Determine the (X, Y) coordinate at the center of the cell enclosing the given text.  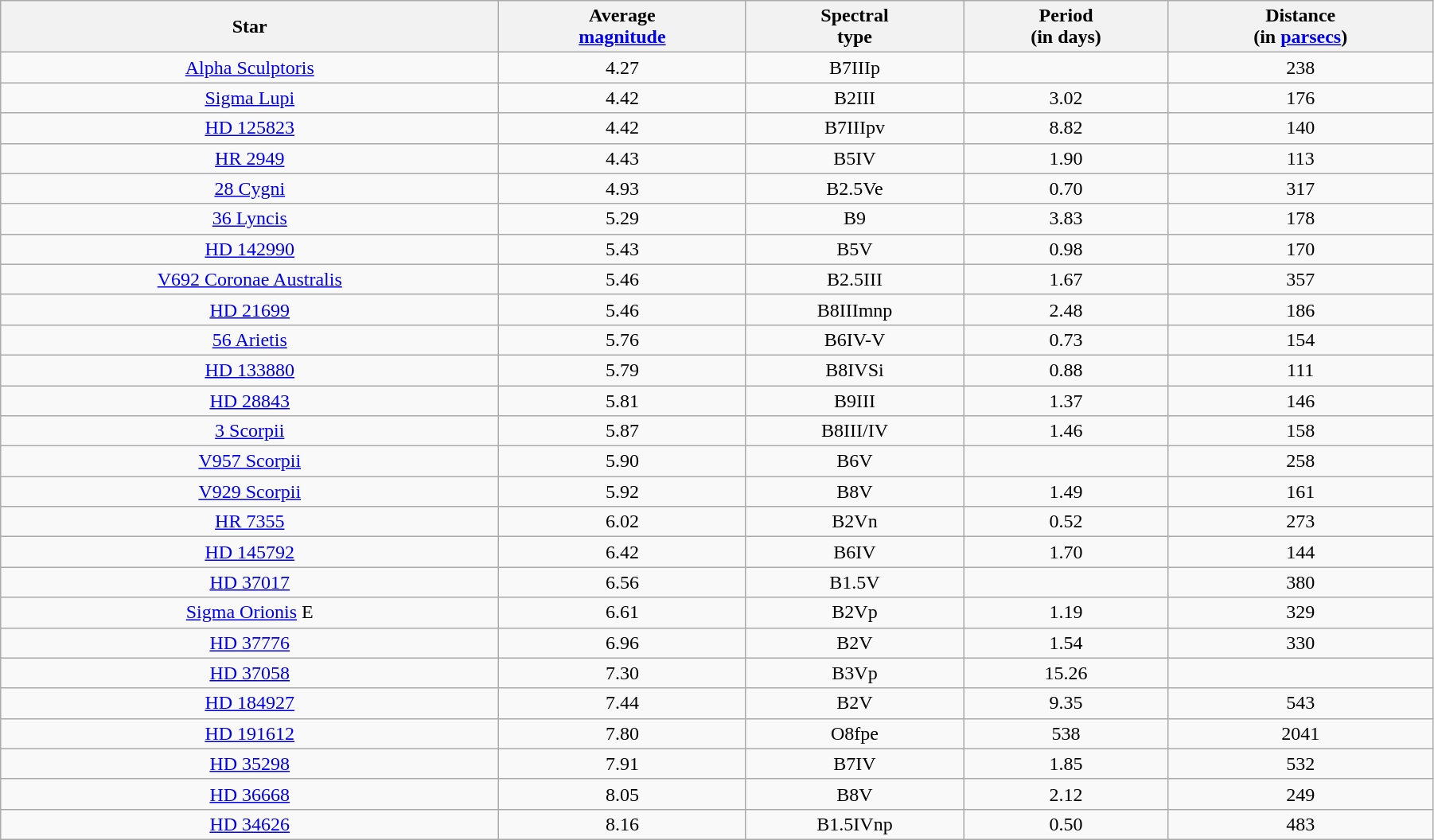
176 (1300, 98)
154 (1300, 340)
6.42 (622, 552)
6.56 (622, 582)
Sigma Lupi (250, 98)
186 (1300, 309)
2041 (1300, 733)
B5V (855, 249)
7.91 (622, 764)
HD 21699 (250, 309)
B2.5Ve (855, 189)
9.35 (1066, 703)
HD 191612 (250, 733)
0.50 (1066, 824)
HD 37058 (250, 673)
3.83 (1066, 219)
B3Vp (855, 673)
O8fpe (855, 733)
1.19 (1066, 612)
B6V (855, 461)
2.12 (1066, 794)
Spectraltype (855, 27)
532 (1300, 764)
HR 7355 (250, 522)
3.02 (1066, 98)
HD 28843 (250, 400)
B2.5III (855, 279)
329 (1300, 612)
146 (1300, 400)
B1.5V (855, 582)
HD 35298 (250, 764)
HR 2949 (250, 158)
483 (1300, 824)
1.85 (1066, 764)
1.67 (1066, 279)
Distance(in parsecs) (1300, 27)
1.70 (1066, 552)
330 (1300, 643)
5.79 (622, 370)
158 (1300, 431)
1.54 (1066, 643)
5.29 (622, 219)
4.93 (622, 189)
8.05 (622, 794)
B6IV-V (855, 340)
Star (250, 27)
2.48 (1066, 309)
HD 36668 (250, 794)
B2Vp (855, 612)
5.90 (622, 461)
1.49 (1066, 492)
B5IV (855, 158)
111 (1300, 370)
5.92 (622, 492)
249 (1300, 794)
178 (1300, 219)
B7IV (855, 764)
5.43 (622, 249)
258 (1300, 461)
B1.5IVnp (855, 824)
5.87 (622, 431)
V929 Scorpii (250, 492)
1.90 (1066, 158)
357 (1300, 279)
7.44 (622, 703)
B8III/IV (855, 431)
317 (1300, 189)
B9III (855, 400)
4.43 (622, 158)
HD 142990 (250, 249)
6.61 (622, 612)
HD 37017 (250, 582)
543 (1300, 703)
5.81 (622, 400)
B7IIIp (855, 68)
HD 145792 (250, 552)
Sigma Orionis E (250, 612)
3 Scorpii (250, 431)
HD 133880 (250, 370)
B7IIIpv (855, 128)
B8IIImnp (855, 309)
56 Arietis (250, 340)
7.30 (622, 673)
0.98 (1066, 249)
0.70 (1066, 189)
113 (1300, 158)
8.16 (622, 824)
144 (1300, 552)
HD 184927 (250, 703)
B2Vn (855, 522)
7.80 (622, 733)
28 Cygni (250, 189)
B6IV (855, 552)
4.27 (622, 68)
6.96 (622, 643)
V692 Coronae Australis (250, 279)
HD 34626 (250, 824)
273 (1300, 522)
15.26 (1066, 673)
170 (1300, 249)
0.88 (1066, 370)
36 Lyncis (250, 219)
Period(in days) (1066, 27)
0.73 (1066, 340)
B2III (855, 98)
HD 125823 (250, 128)
HD 37776 (250, 643)
Averagemagnitude (622, 27)
5.76 (622, 340)
8.82 (1066, 128)
380 (1300, 582)
B9 (855, 219)
B8IVSi (855, 370)
161 (1300, 492)
Alpha Sculptoris (250, 68)
538 (1066, 733)
238 (1300, 68)
1.37 (1066, 400)
1.46 (1066, 431)
V957 Scorpii (250, 461)
6.02 (622, 522)
140 (1300, 128)
0.52 (1066, 522)
